Pinpoint the cell where the given text exists, returning its [x, y] midpoint coordinate. 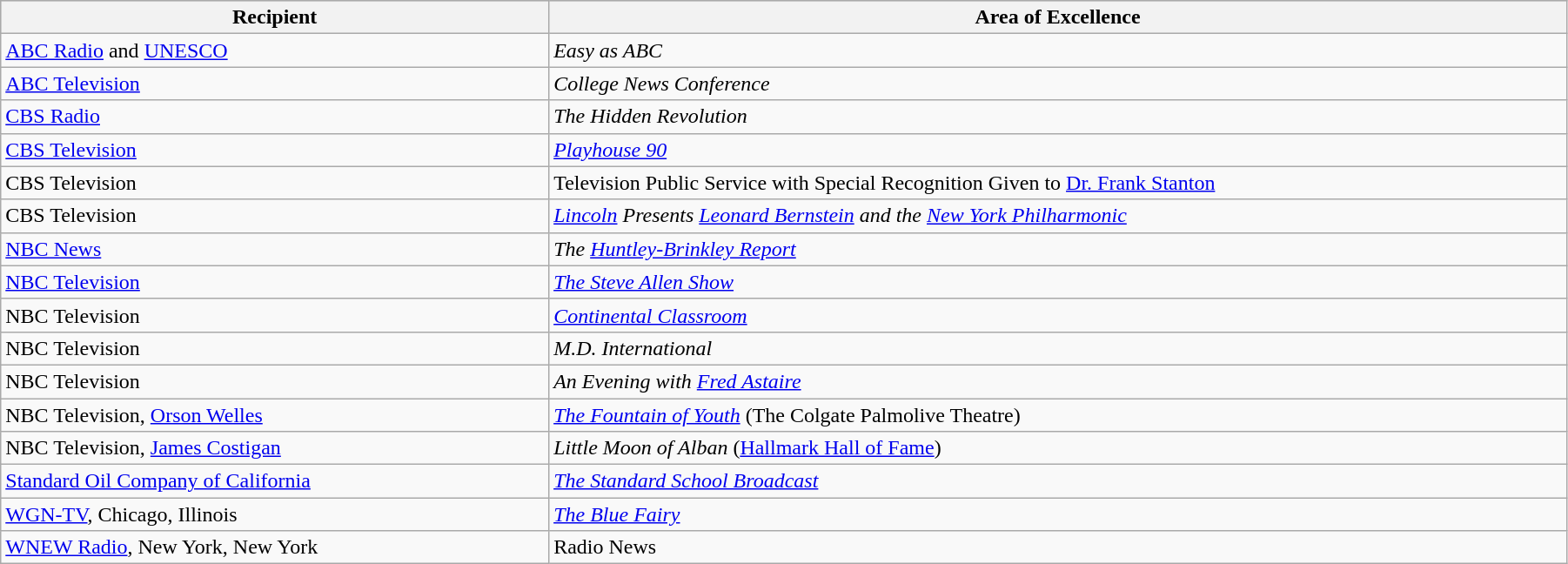
College News Conference [1058, 84]
The Standard School Broadcast [1058, 481]
The Blue Fairy [1058, 514]
ABC Radio and UNESCO [275, 50]
The Hidden Revolution [1058, 117]
Standard Oil Company of California [275, 481]
NBC Television, James Costigan [275, 448]
Playhouse 90 [1058, 150]
NBC News [275, 249]
M.D. International [1058, 348]
ABC Television [275, 84]
WGN-TV, Chicago, Illinois [275, 514]
Area of Excellence [1058, 17]
NBC Television, Orson Welles [275, 415]
CBS Radio [275, 117]
Easy as ABC [1058, 50]
The Huntley-Brinkley Report [1058, 249]
Radio News [1058, 547]
The Steve Allen Show [1058, 282]
The Fountain of Youth (The Colgate Palmolive Theatre) [1058, 415]
Continental Classroom [1058, 315]
WNEW Radio, New York, New York [275, 547]
Recipient [275, 17]
Lincoln Presents Leonard Bernstein and the New York Philharmonic [1058, 216]
Little Moon of Alban (Hallmark Hall of Fame) [1058, 448]
An Evening with Fred Astaire [1058, 381]
Television Public Service with Special Recognition Given to Dr. Frank Stanton [1058, 183]
